Search for the cell housing the specified text and yield its [X, Y] center coordinate. 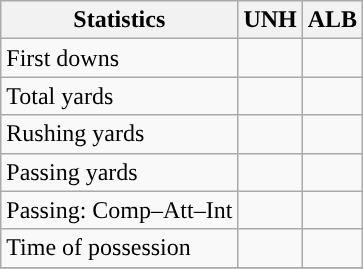
UNH [270, 20]
Rushing yards [120, 134]
Total yards [120, 96]
Time of possession [120, 248]
ALB [332, 20]
First downs [120, 58]
Passing: Comp–Att–Int [120, 210]
Passing yards [120, 172]
Statistics [120, 20]
